Find where the given text appears and provide that cell's center as [X, Y] coordinate. 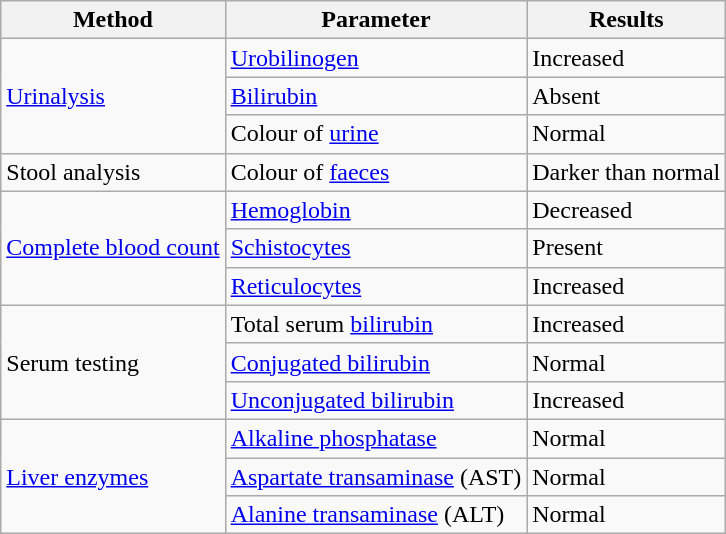
Alkaline phosphatase [376, 438]
Liver enzymes [113, 476]
Darker than normal [626, 172]
Aspartate transaminase (AST) [376, 477]
Schistocytes [376, 248]
Reticulocytes [376, 286]
Complete blood count [113, 248]
Stool analysis [113, 172]
Conjugated bilirubin [376, 362]
Unconjugated bilirubin [376, 400]
Serum testing [113, 362]
Total serum bilirubin [376, 324]
Results [626, 20]
Hemoglobin [376, 210]
Method [113, 20]
Parameter [376, 20]
Absent [626, 96]
Present [626, 248]
Colour of faeces [376, 172]
Alanine transaminase (ALT) [376, 515]
Colour of urine [376, 134]
Urinalysis [113, 96]
Decreased [626, 210]
Urobilinogen [376, 58]
Bilirubin [376, 96]
